Pinpoint the cell where the given text exists, returning its [x, y] midpoint coordinate. 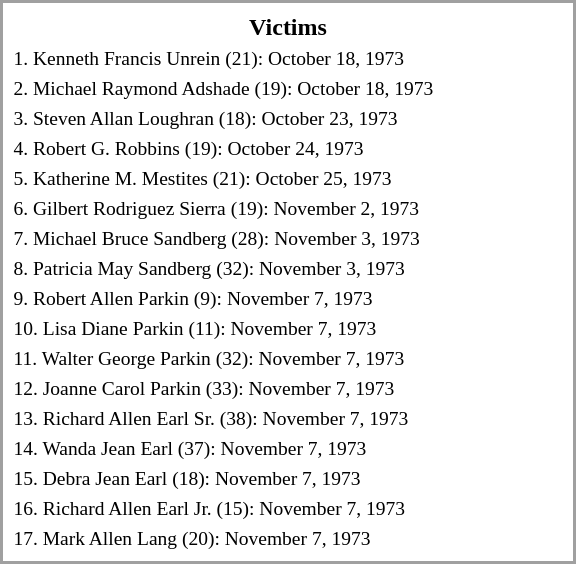
5. Katherine M. Mestites (21): October 25, 1973 [288, 178]
16. Richard Allen Earl Jr. (15): November 7, 1973 [288, 508]
13. Richard Allen Earl Sr. (38): November 7, 1973 [288, 418]
7. Michael Bruce Sandberg (28): November 3, 1973 [288, 238]
1. Kenneth Francis Unrein (21): October 18, 1973 [288, 58]
17. Mark Allen Lang (20): November 7, 1973 [288, 538]
4. Robert G. Robbins (19): October 24, 1973 [288, 148]
Victims [288, 27]
10. Lisa Diane Parkin (11): November 7, 1973 [288, 328]
15. Debra Jean Earl (18): November 7, 1973 [288, 478]
3. Steven Allan Loughran (18): October 23, 1973 [288, 118]
12. Joanne Carol Parkin (33): November 7, 1973 [288, 388]
14. Wanda Jean Earl (37): November 7, 1973 [288, 448]
8. Patricia May Sandberg (32): November 3, 1973 [288, 268]
2. Michael Raymond Adshade (19): October 18, 1973 [288, 88]
9. Robert Allen Parkin (9): November 7, 1973 [288, 298]
11. Walter George Parkin (32): November 7, 1973 [288, 358]
6. Gilbert Rodriguez Sierra (19): November 2, 1973 [288, 208]
